Search for the cell housing the specified text and yield its [x, y] center coordinate. 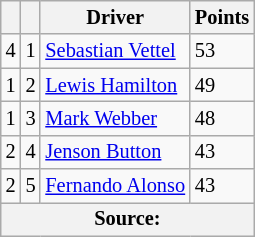
Fernando Alonso [115, 186]
Sebastian Vettel [115, 51]
Points [222, 17]
3 [31, 118]
Source: [128, 219]
53 [222, 51]
Jenson Button [115, 152]
48 [222, 118]
5 [31, 186]
Driver [115, 17]
Lewis Hamilton [115, 85]
Mark Webber [115, 118]
49 [222, 85]
